Locate the cell with the specified text and output its (X, Y) center coordinate. 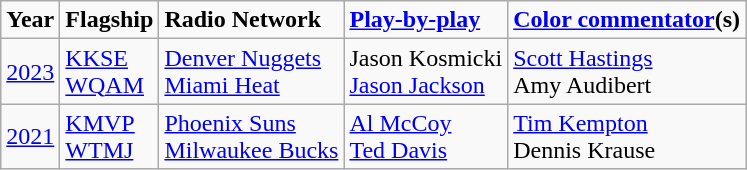
KKSE WQAM (110, 72)
Scott HastingsAmy Audibert (627, 72)
Radio Network (252, 20)
Jason Kosmicki Jason Jackson (426, 72)
Denver NuggetsMiami Heat (252, 72)
Phoenix SunsMilwaukee Bucks (252, 136)
Year (30, 20)
KMVP WTMJ (110, 136)
Tim KemptonDennis Krause (627, 136)
Color commentator(s) (627, 20)
Al McCoy Ted Davis (426, 136)
2023 (30, 72)
2021 (30, 136)
Flagship (110, 20)
Play-by-play (426, 20)
